Return the [X, Y] coordinate for the center point of the cell that contains the specified text.  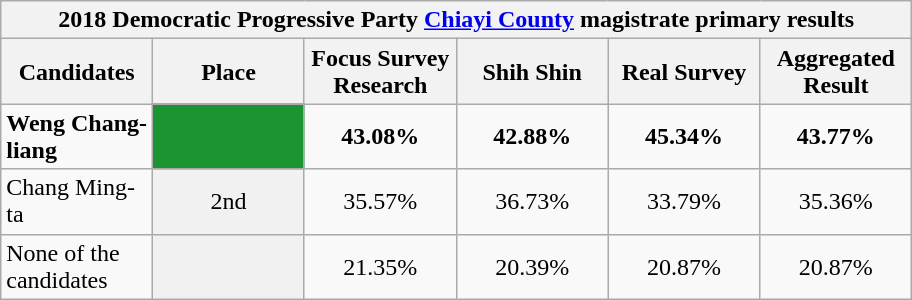
Weng Chang-liang [77, 136]
20.39% [532, 266]
Aggregated Result [836, 72]
33.79% [684, 202]
Place [229, 72]
Focus Survey Research [380, 72]
Shih Shin [532, 72]
35.57% [380, 202]
43.08% [380, 136]
45.34% [684, 136]
Chang Ming-ta [77, 202]
42.88% [532, 136]
36.73% [532, 202]
None of the candidates [77, 266]
2nd [229, 202]
Candidates [77, 72]
21.35% [380, 266]
35.36% [836, 202]
2018 Democratic Progressive Party Chiayi County magistrate primary results [456, 20]
Real Survey [684, 72]
43.77% [836, 136]
